Determine the [X, Y] coordinate at the center of the cell enclosing the given text.  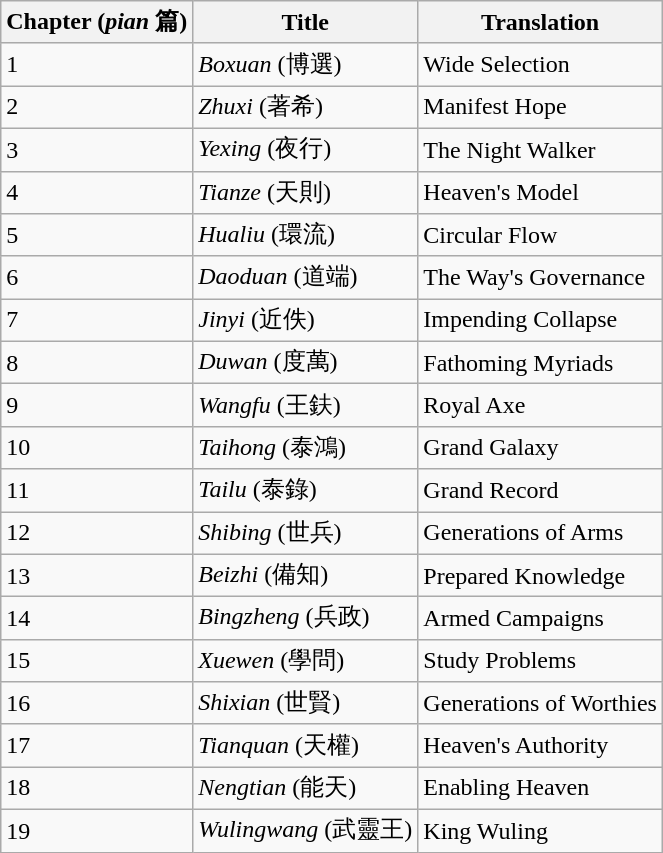
Shixian (世賢) [306, 704]
11 [97, 490]
Translation [540, 22]
The Night Walker [540, 150]
Xuewen (學問) [306, 660]
Wide Selection [540, 64]
17 [97, 746]
12 [97, 534]
Generations of Arms [540, 534]
10 [97, 448]
19 [97, 830]
Yexing (夜行) [306, 150]
Heaven's Authority [540, 746]
Zhuxi (著希) [306, 108]
15 [97, 660]
Chapter (pian 篇) [97, 22]
Tianquan (天權) [306, 746]
Enabling Heaven [540, 788]
8 [97, 362]
Manifest Hope [540, 108]
Hualiu (環流) [306, 236]
Jinyi (近佚) [306, 320]
16 [97, 704]
18 [97, 788]
Impending Collapse [540, 320]
14 [97, 618]
Title [306, 22]
Daoduan (道端) [306, 278]
13 [97, 576]
Shibing (世兵) [306, 534]
Tianze (天則) [306, 192]
Grand Record [540, 490]
Beizhi (備知) [306, 576]
Royal Axe [540, 406]
Duwan (度萬) [306, 362]
Wangfu (王鈇) [306, 406]
Grand Galaxy [540, 448]
7 [97, 320]
4 [97, 192]
Boxuan (博選) [306, 64]
3 [97, 150]
Bingzheng (兵政) [306, 618]
Heaven's Model [540, 192]
5 [97, 236]
Generations of Worthies [540, 704]
Prepared Knowledge [540, 576]
Tailu (泰錄) [306, 490]
Fathoming Myriads [540, 362]
1 [97, 64]
6 [97, 278]
Wulingwang (武靈王) [306, 830]
King Wuling [540, 830]
Circular Flow [540, 236]
Nengtian (能天) [306, 788]
The Way's Governance [540, 278]
9 [97, 406]
Study Problems [540, 660]
2 [97, 108]
Taihong (泰鴻) [306, 448]
Armed Campaigns [540, 618]
